Return the [X, Y] coordinate for the center point of the cell that contains the specified text.  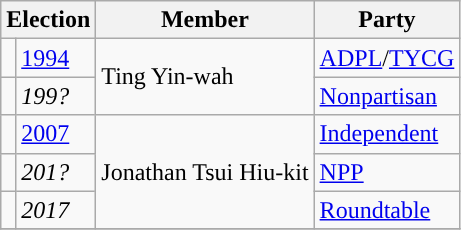
Member [205, 20]
1994 [56, 58]
NPP [387, 172]
199? [56, 96]
Roundtable [387, 210]
Independent [387, 134]
Nonpartisan [387, 96]
Jonathan Tsui Hiu-kit [205, 172]
Ting Yin-wah [205, 77]
Party [387, 20]
201? [56, 172]
Election [48, 20]
2007 [56, 134]
ADPL/TYCG [387, 58]
2017 [56, 210]
